Scan for the cell matching the given text and deliver its (X, Y) coordinate at center. 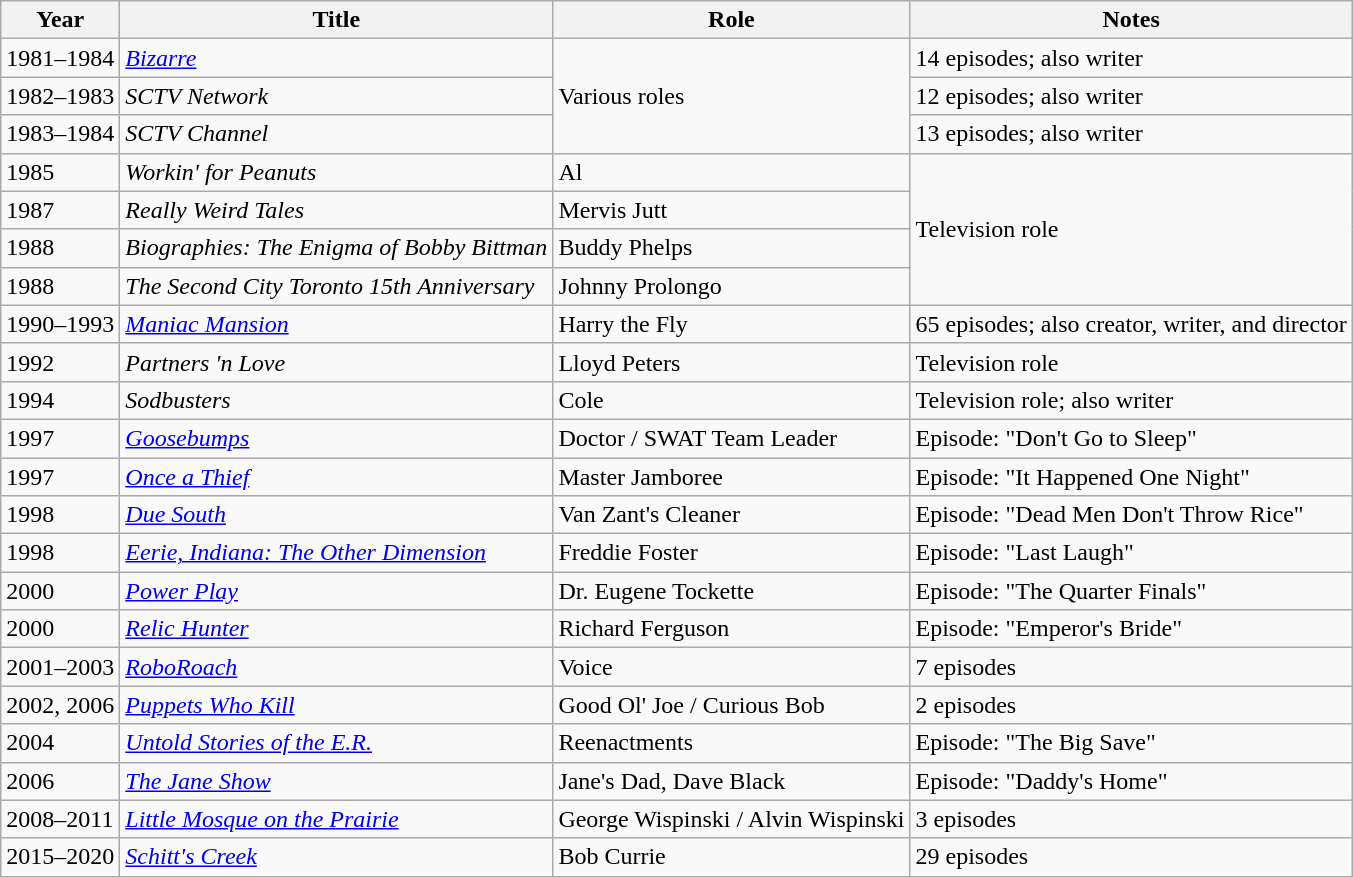
Episode: "The Big Save" (1131, 743)
2015–2020 (60, 857)
Episode: "Daddy's Home" (1131, 781)
The Second City Toronto 15th Anniversary (336, 286)
Episode: "Dead Men Don't Throw Rice" (1131, 515)
Episode: "Last Laugh" (1131, 553)
Television role; also writer (1131, 400)
Sodbusters (336, 400)
Untold Stories of the E.R. (336, 743)
Mervis Jutt (732, 210)
Reenactments (732, 743)
Title (336, 20)
1982–1983 (60, 96)
2006 (60, 781)
Role (732, 20)
Bob Currie (732, 857)
Bizarre (336, 58)
1992 (60, 362)
Year (60, 20)
29 episodes (1131, 857)
2 episodes (1131, 705)
Really Weird Tales (336, 210)
2004 (60, 743)
Good Ol' Joe / Curious Bob (732, 705)
Van Zant's Cleaner (732, 515)
Episode: "The Quarter Finals" (1131, 591)
Freddie Foster (732, 553)
Jane's Dad, Dave Black (732, 781)
Master Jamboree (732, 477)
Maniac Mansion (336, 324)
2001–2003 (60, 667)
Episode: "Don't Go to Sleep" (1131, 438)
Little Mosque on the Prairie (336, 819)
3 episodes (1131, 819)
1983–1984 (60, 134)
Voice (732, 667)
Puppets Who Kill (336, 705)
Goosebumps (336, 438)
The Jane Show (336, 781)
1987 (60, 210)
Episode: "Emperor's Bride" (1131, 629)
Once a Thief (336, 477)
RoboRoach (336, 667)
Episode: "It Happened One Night" (1131, 477)
Various roles (732, 96)
Johnny Prolongo (732, 286)
1994 (60, 400)
Doctor / SWAT Team Leader (732, 438)
Partners 'n Love (336, 362)
1990–1993 (60, 324)
Eerie, Indiana: The Other Dimension (336, 553)
1981–1984 (60, 58)
Biographies: The Enigma of Bobby Bittman (336, 248)
Buddy Phelps (732, 248)
George Wispinski / Alvin Wispinski (732, 819)
Notes (1131, 20)
14 episodes; also writer (1131, 58)
SCTV Channel (336, 134)
Lloyd Peters (732, 362)
Dr. Eugene Tockette (732, 591)
Workin' for Peanuts (336, 172)
65 episodes; also creator, writer, and director (1131, 324)
Power Play (336, 591)
Relic Hunter (336, 629)
Harry the Fly (732, 324)
1985 (60, 172)
13 episodes; also writer (1131, 134)
Richard Ferguson (732, 629)
12 episodes; also writer (1131, 96)
SCTV Network (336, 96)
2008–2011 (60, 819)
Schitt's Creek (336, 857)
Al (732, 172)
Cole (732, 400)
2002, 2006 (60, 705)
7 episodes (1131, 667)
Due South (336, 515)
